From the cell containing the given text, extract its center point as (x, y) coordinate. 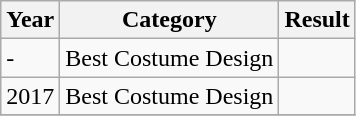
2017 (30, 96)
Result (317, 20)
- (30, 58)
Category (170, 20)
Year (30, 20)
